Pinpoint the cell where the given text exists, returning its [X, Y] midpoint coordinate. 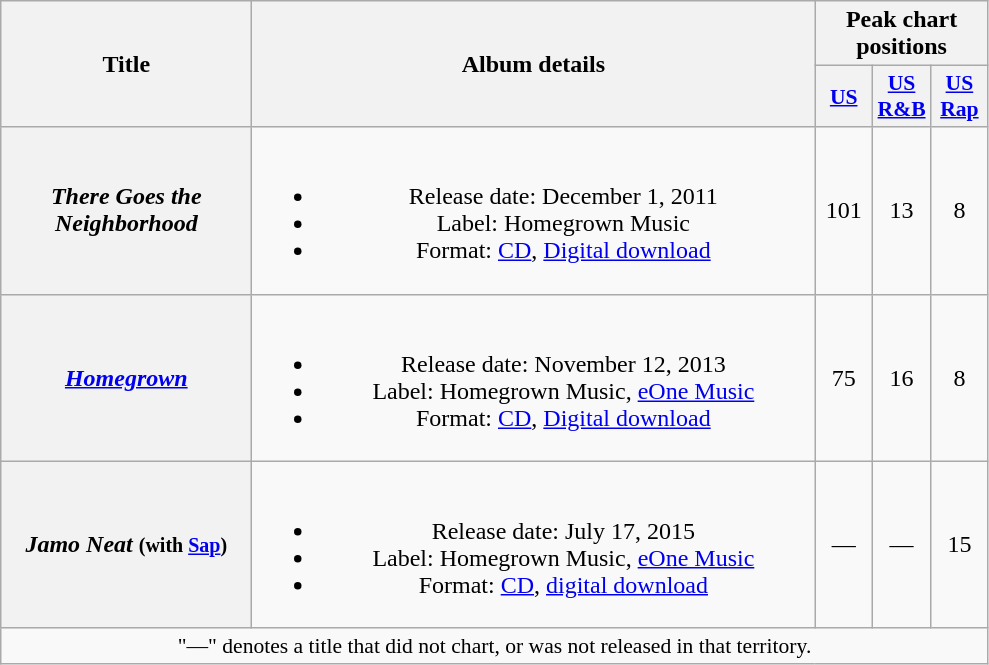
Release date: December 1, 2011Label: Homegrown MusicFormat: CD, Digital download [534, 210]
Title [126, 64]
US Rap [960, 96]
16 [902, 378]
Release date: July 17, 2015Label: Homegrown Music, eOne MusicFormat: CD, digital download [534, 544]
Release date: November 12, 2013Label: Homegrown Music, eOne MusicFormat: CD, Digital download [534, 378]
There Goes the Neighborhood [126, 210]
101 [844, 210]
US [844, 96]
US R&B [902, 96]
Jamo Neat (with Sap) [126, 544]
Album details [534, 64]
Peak chart positions [902, 34]
13 [902, 210]
15 [960, 544]
"—" denotes a title that did not chart, or was not released in that territory. [494, 646]
Homegrown [126, 378]
75 [844, 378]
